Scan for the cell matching the given text and deliver its [X, Y] coordinate at center. 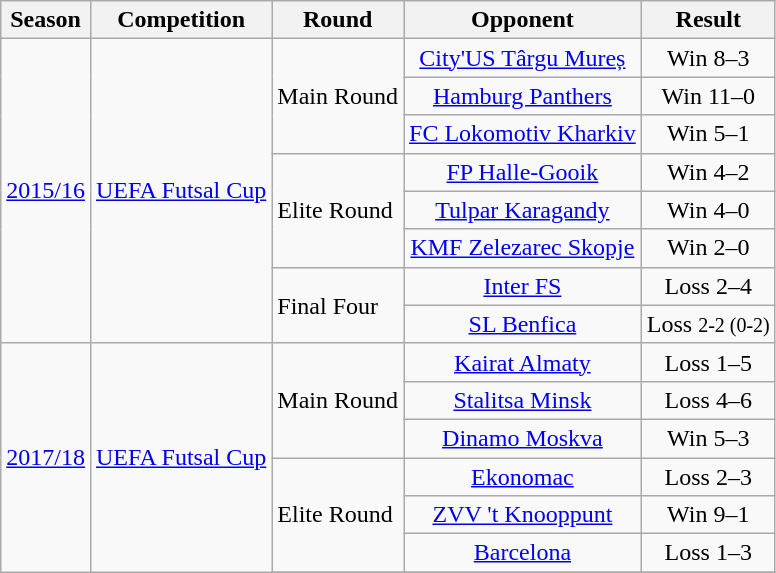
ZVV 't Knooppunt [523, 515]
Win 5–3 [708, 438]
Loss 2–4 [708, 286]
KMF Zelezarec Skopje [523, 248]
FC Lokomotiv Kharkiv [523, 134]
2015/16 [46, 191]
Opponent [523, 20]
Loss 1–3 [708, 553]
Win 2–0 [708, 248]
Competition [180, 20]
Final Four [338, 305]
Result [708, 20]
City'US Târgu Mureș [523, 58]
Win 8–3 [708, 58]
Win 4–2 [708, 172]
Dinamo Moskva [523, 438]
2017/18 [46, 457]
Hamburg Panthers [523, 96]
Stalitsa Minsk [523, 400]
Barcelona [523, 553]
Win 5–1 [708, 134]
Kairat Almaty [523, 362]
Win 4–0 [708, 210]
Loss 4–6 [708, 400]
Loss 2–3 [708, 477]
Round [338, 20]
Season [46, 20]
Loss 1–5 [708, 362]
Tulpar Karagandy [523, 210]
Loss 2-2 (0-2) [708, 324]
Inter FS [523, 286]
Ekonomac [523, 477]
FP Halle-Gooik [523, 172]
Win 11–0 [708, 96]
Win 9–1 [708, 515]
SL Benfica [523, 324]
